Extract the (x, y) coordinate from the center of the cell holding the provided text.  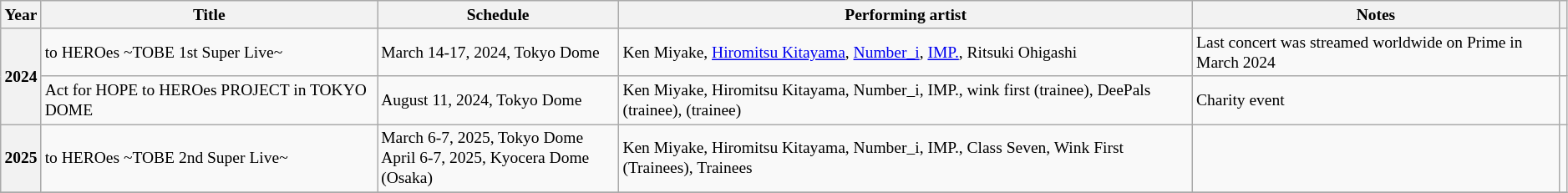
Last concert was streamed worldwide on Prime in March 2024 (1375, 52)
Notes (1375, 15)
Schedule (498, 15)
August 11, 2024, Tokyo Dome (498, 100)
March 14-17, 2024, Tokyo Dome (498, 52)
Charity event (1375, 100)
to HEROes ~TOBE 2nd Super Live~ (209, 159)
2025 (21, 159)
Performing artist (906, 15)
Year (21, 15)
Act for HOPE to HEROes PROJECT in TOKYO DOME (209, 100)
Ken Miyake, Hiromitsu Kitayama, Number_i, IMP., Class Seven, Wink First (Trainees), Trainees (906, 159)
2024 (21, 77)
to HEROes ~TOBE 1st Super Live~ (209, 52)
Ken Miyake, Hiromitsu Kitayama, Number_i, IMP., wink first (trainee), DeePals (trainee), (trainee) (906, 100)
Title (209, 15)
Ken Miyake, Hiromitsu Kitayama, Number_i, IMP., Ritsuki Ohigashi (906, 52)
March 6-7, 2025, Tokyo Dome April 6-7, 2025, Kyocera Dome (Osaka) (498, 159)
